Search for the cell housing the specified text and yield its (X, Y) center coordinate. 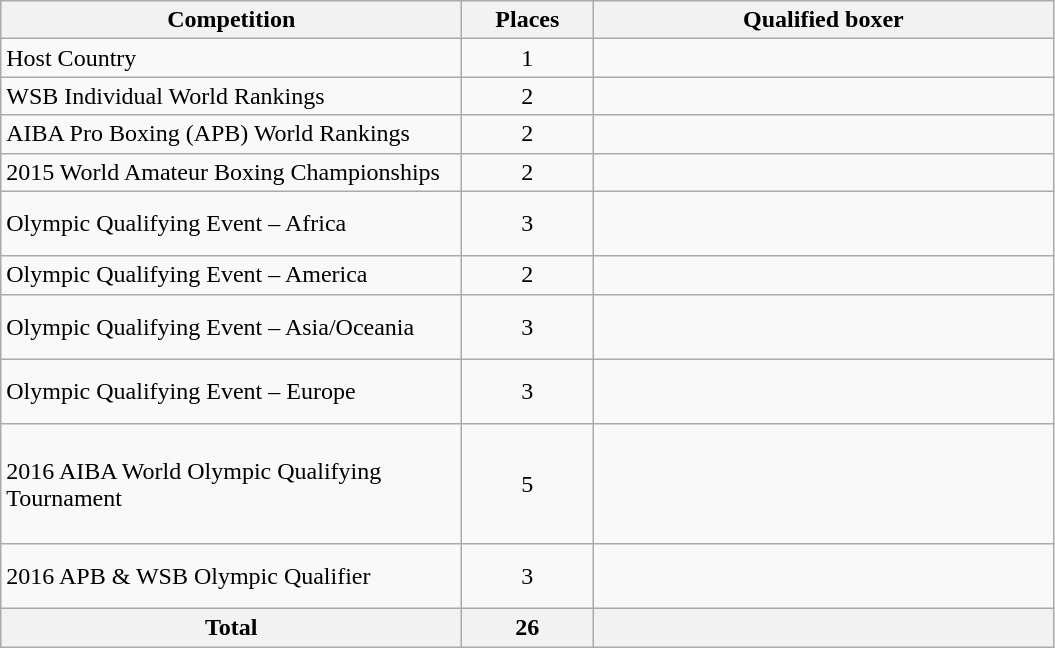
Olympic Qualifying Event – Asia/Oceania (232, 326)
Competition (232, 20)
WSB Individual World Rankings (232, 96)
26 (528, 627)
Olympic Qualifying Event – Africa (232, 224)
Olympic Qualifying Event – America (232, 275)
Qualified boxer (824, 20)
Places (528, 20)
AIBA Pro Boxing (APB) World Rankings (232, 134)
2015 World Amateur Boxing Championships (232, 172)
1 (528, 58)
5 (528, 484)
Host Country (232, 58)
Total (232, 627)
Olympic Qualifying Event – Europe (232, 392)
2016 APB & WSB Olympic Qualifier (232, 576)
2016 AIBA World Olympic Qualifying Tournament (232, 484)
